From the cell containing the given text, extract its center point as [X, Y] coordinate. 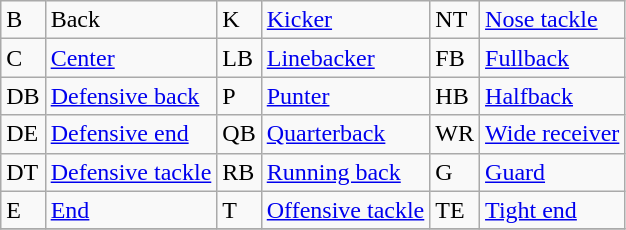
Guard [552, 172]
C [23, 58]
Defensive back [131, 96]
Linebacker [346, 58]
Wide receiver [552, 134]
G [455, 172]
K [239, 20]
Center [131, 58]
Quarterback [346, 134]
Defensive tackle [131, 172]
Nose tackle [552, 20]
DE [23, 134]
Fullback [552, 58]
Halfback [552, 96]
Tight end [552, 210]
Kicker [346, 20]
Punter [346, 96]
P [239, 96]
E [23, 210]
TE [455, 210]
B [23, 20]
WR [455, 134]
HB [455, 96]
Running back [346, 172]
Defensive end [131, 134]
DB [23, 96]
DT [23, 172]
QB [239, 134]
RB [239, 172]
FB [455, 58]
Back [131, 20]
LB [239, 58]
End [131, 210]
Offensive tackle [346, 210]
NT [455, 20]
T [239, 210]
